Return (x, y) of the center of cell containing provided text 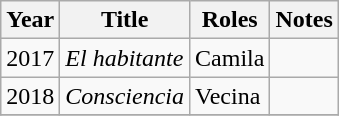
Notes (304, 20)
2017 (30, 58)
Camila (230, 58)
Vecina (230, 96)
Consciencia (125, 96)
Title (125, 20)
El habitante (125, 58)
2018 (30, 96)
Year (30, 20)
Roles (230, 20)
